Determine the (x, y) coordinate at the center of the cell enclosing the given text.  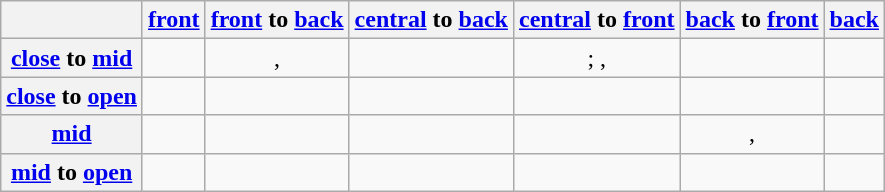
mid (72, 134)
back (854, 20)
central to back (431, 20)
back to front (752, 20)
central to front (596, 20)
front to back (277, 20)
close to mid (72, 58)
; , (596, 58)
mid to open (72, 172)
close to open (72, 96)
front (174, 20)
